Pinpoint the cell where the given text exists, returning its [X, Y] midpoint coordinate. 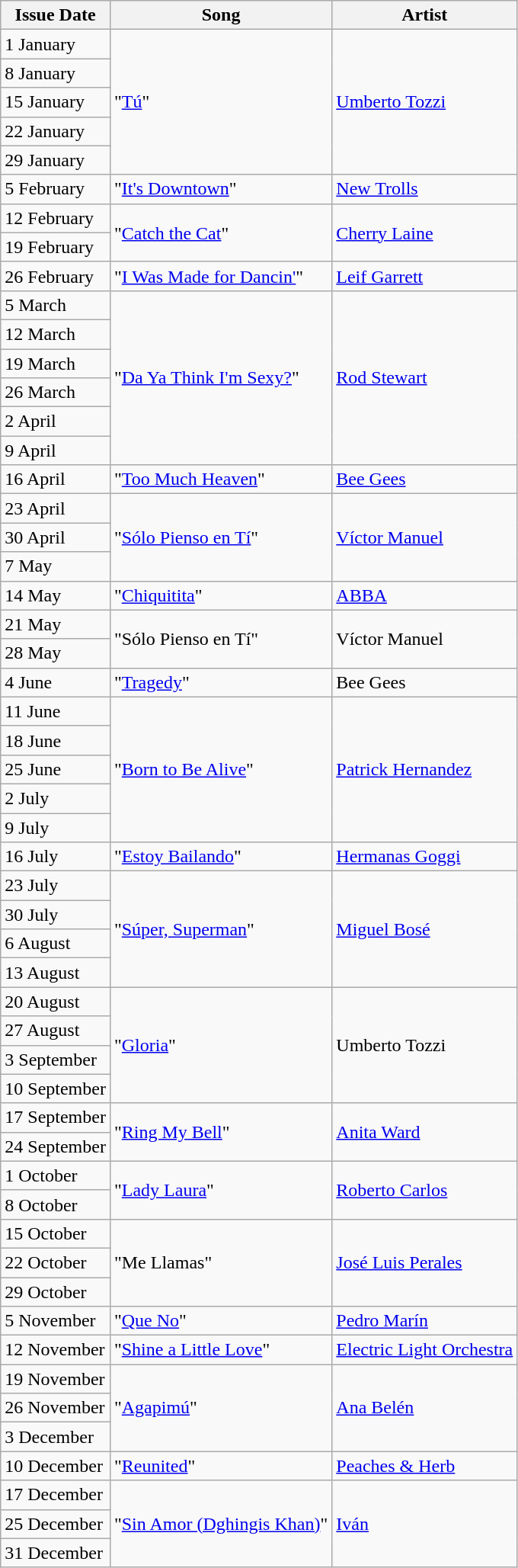
"Gloria" [221, 1045]
7 May [56, 566]
1 October [56, 1175]
Anita Ward [425, 1132]
"Me Llamas" [221, 1262]
Rod Stewart [425, 377]
"Tú" [221, 102]
"Estoy Bailando" [221, 857]
15 January [56, 102]
19 November [56, 1379]
31 December [56, 1553]
9 July [56, 827]
"Too Much Heaven" [221, 479]
22 January [56, 131]
24 September [56, 1146]
New Trolls [425, 189]
5 November [56, 1321]
26 November [56, 1408]
5 March [56, 305]
10 December [56, 1466]
8 January [56, 73]
Electric Light Orchestra [425, 1350]
"Catch the Cat" [221, 232]
1 January [56, 44]
27 August [56, 1031]
4 June [56, 682]
26 March [56, 393]
Iván [425, 1524]
19 March [56, 364]
Issue Date [56, 15]
22 October [56, 1262]
"Born to Be Alive" [221, 769]
Artist [425, 15]
Patrick Hernandez [425, 769]
23 July [56, 886]
Pedro Marín [425, 1321]
"I Was Made for Dancin'" [221, 276]
30 July [56, 915]
23 April [56, 508]
18 June [56, 740]
"Sin Amor (Dghingis Khan)" [221, 1524]
"It's Downtown" [221, 189]
Miguel Bosé [425, 929]
2 July [56, 798]
"Tragedy" [221, 682]
26 February [56, 276]
12 February [56, 218]
6 August [56, 944]
"Reunited" [221, 1466]
30 April [56, 537]
10 September [56, 1089]
12 November [56, 1350]
"Agapimú" [221, 1408]
12 March [56, 334]
13 August [56, 973]
Ana Belén [425, 1408]
"Que No" [221, 1321]
20 August [56, 1002]
29 October [56, 1292]
5 February [56, 189]
16 April [56, 479]
ABBA [425, 595]
11 June [56, 711]
Cherry Laine [425, 232]
"Da Ya Think I'm Sexy?" [221, 377]
15 October [56, 1233]
José Luis Perales [425, 1262]
"Súper, Superman" [221, 929]
17 September [56, 1117]
"Lady Laura" [221, 1190]
3 December [56, 1437]
25 June [56, 769]
9 April [56, 451]
Peaches & Herb [425, 1466]
17 December [56, 1495]
Roberto Carlos [425, 1190]
"Ring My Bell" [221, 1132]
"Shine a Little Love" [221, 1350]
29 January [56, 160]
"Chiquitita" [221, 595]
19 February [56, 247]
Leif Garrett [425, 276]
2 April [56, 422]
Hermanas Goggi [425, 857]
25 December [56, 1524]
8 October [56, 1204]
3 September [56, 1060]
14 May [56, 595]
Song [221, 15]
16 July [56, 857]
28 May [56, 653]
21 May [56, 624]
